Find where the given text appears and provide that cell's center as (x, y) coordinate. 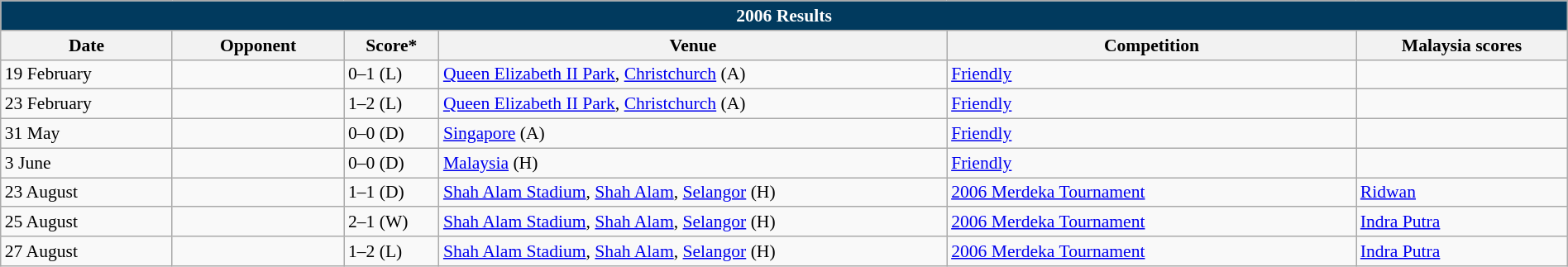
2–1 (W) (392, 222)
Ridwan (1462, 193)
1–1 (D) (392, 193)
3 June (87, 163)
Venue (693, 45)
Singapore (A) (693, 134)
2006 Results (784, 16)
31 May (87, 134)
0–1 (L) (392, 74)
27 August (87, 251)
25 August (87, 222)
19 February (87, 74)
Opponent (258, 45)
23 August (87, 193)
Date (87, 45)
Score* (392, 45)
Malaysia (H) (693, 163)
Malaysia scores (1462, 45)
Competition (1151, 45)
23 February (87, 104)
